Return (X, Y) of the center of cell containing provided text 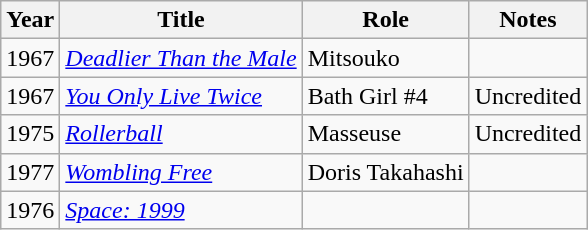
Notes (528, 20)
Title (181, 20)
Year (30, 20)
Wombling Free (181, 172)
Doris Takahashi (386, 172)
Rollerball (181, 134)
1975 (30, 134)
Masseuse (386, 134)
1977 (30, 172)
Bath Girl #4 (386, 96)
You Only Live Twice (181, 96)
Mitsouko (386, 58)
1976 (30, 210)
Deadlier Than the Male (181, 58)
Role (386, 20)
Space: 1999 (181, 210)
